Scan for the cell matching the given text and deliver its (x, y) coordinate at center. 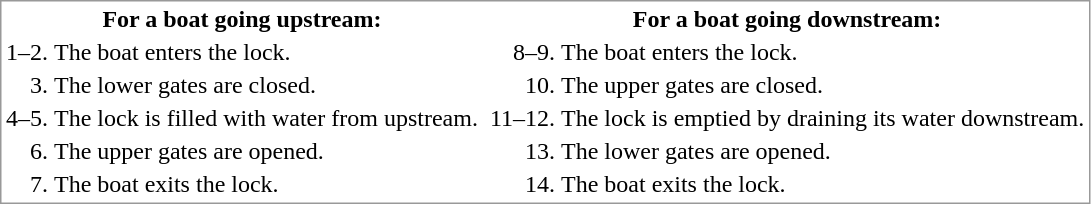
The lower gates are closed. (266, 85)
The lock is emptied by draining its water downstream. (823, 119)
The upper gates are closed. (823, 85)
The lower gates are opened. (823, 151)
13. (522, 151)
14. (522, 185)
8–9. (522, 53)
For a boat going downstream: (786, 19)
10. (522, 85)
The lock is filled with water from upstream. (266, 119)
11–12. (522, 119)
7. (26, 185)
6. (26, 151)
For a boat going upstream: (242, 19)
3. (26, 85)
The upper gates are opened. (266, 151)
4–5. (26, 119)
1–2. (26, 53)
